Output the (X, Y) coordinate of the center of the cell containing the given text.  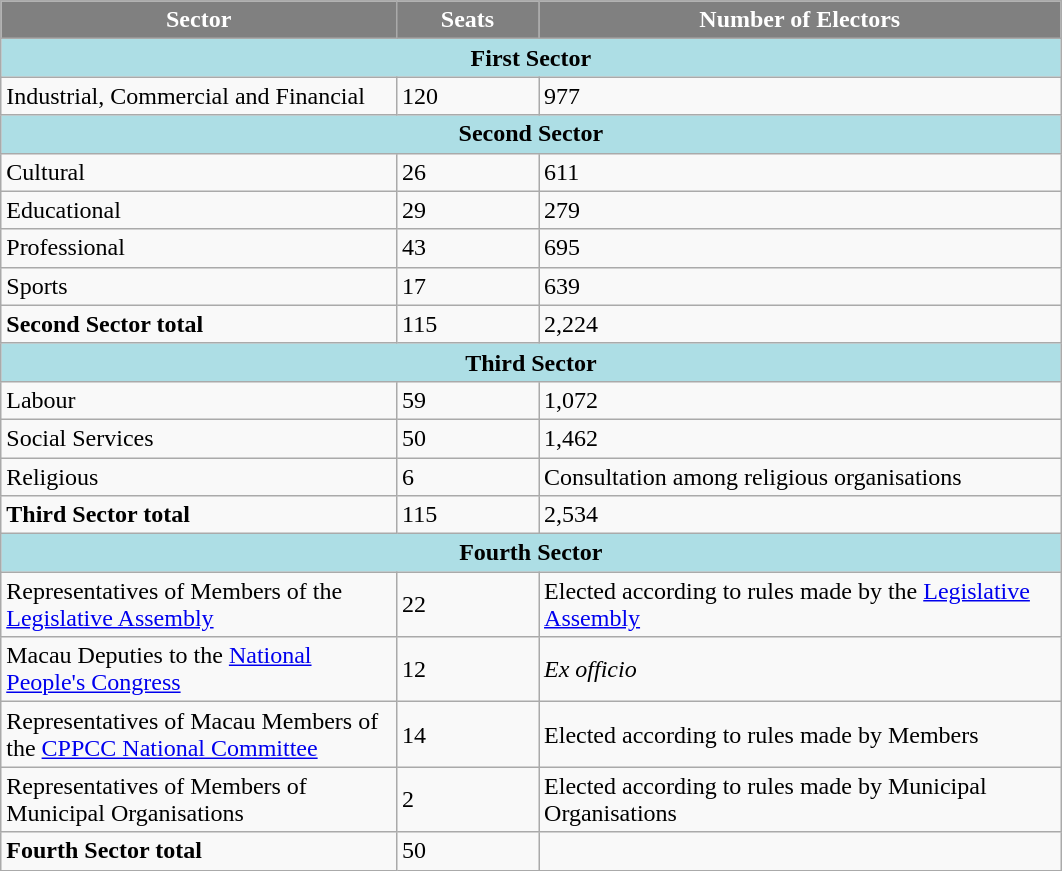
1,072 (800, 400)
2,534 (800, 515)
2,224 (800, 324)
Educational (199, 210)
Second Sector (531, 134)
Ex officio (800, 670)
Fourth Sector (531, 553)
Elected according to rules made by Municipal Organisations (800, 800)
Macau Deputies to the National People's Congress (199, 670)
43 (468, 248)
611 (800, 172)
Social Services (199, 438)
22 (468, 604)
29 (468, 210)
First Sector (531, 58)
59 (468, 400)
Religious (199, 477)
Fourth Sector total (199, 851)
Sports (199, 286)
1,462 (800, 438)
Second Sector total (199, 324)
14 (468, 734)
Third Sector (531, 362)
695 (800, 248)
Third Sector total (199, 515)
6 (468, 477)
Consultation among religious organisations (800, 477)
Labour (199, 400)
977 (800, 96)
Cultural (199, 172)
12 (468, 670)
Professional (199, 248)
Seats (468, 20)
Sector (199, 20)
Elected according to rules made by Members (800, 734)
Industrial, Commercial and Financial (199, 96)
Representatives of Members of the Legislative Assembly (199, 604)
26 (468, 172)
Representatives of Members of Municipal Organisations (199, 800)
17 (468, 286)
2 (468, 800)
Elected according to rules made by the Legislative Assembly (800, 604)
120 (468, 96)
Number of Electors (800, 20)
639 (800, 286)
279 (800, 210)
Representatives of Macau Members of the CPPCC National Committee (199, 734)
